Identify which cell holds the provided text, then report its (x, y) central coordinate. 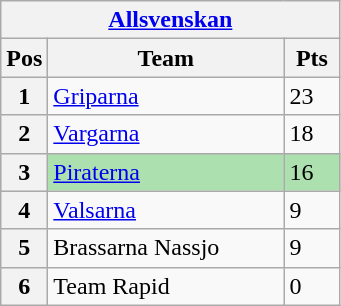
Griparna (166, 96)
2 (24, 134)
Pos (24, 58)
Piraterna (166, 172)
3 (24, 172)
Pts (312, 58)
Allsvenskan (170, 20)
Valsarna (166, 210)
Team (166, 58)
16 (312, 172)
4 (24, 210)
18 (312, 134)
1 (24, 96)
6 (24, 286)
Vargarna (166, 134)
5 (24, 248)
Brassarna Nassjo (166, 248)
23 (312, 96)
0 (312, 286)
Team Rapid (166, 286)
